Detect which cell encompasses the target text, then output its (x, y) center coordinate. 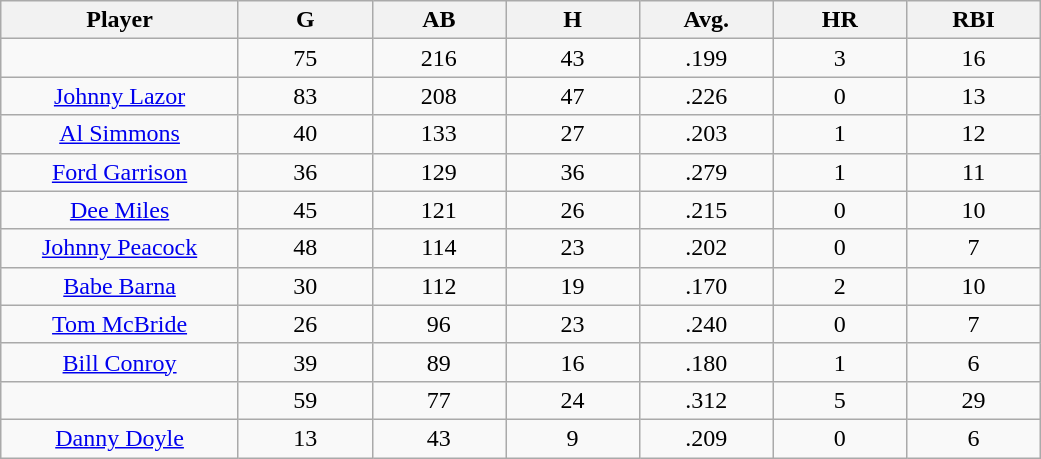
Tom McBride (120, 324)
3 (840, 58)
5 (840, 400)
129 (439, 172)
2 (840, 286)
48 (305, 248)
77 (439, 400)
.202 (706, 248)
208 (439, 96)
Johnny Lazor (120, 96)
83 (305, 96)
133 (439, 134)
24 (573, 400)
Babe Barna (120, 286)
96 (439, 324)
Avg. (706, 20)
59 (305, 400)
.180 (706, 362)
Player (120, 20)
.209 (706, 438)
.240 (706, 324)
Dee Miles (120, 210)
121 (439, 210)
11 (974, 172)
29 (974, 400)
Ford Garrison (120, 172)
.170 (706, 286)
Al Simmons (120, 134)
12 (974, 134)
Danny Doyle (120, 438)
HR (840, 20)
27 (573, 134)
.312 (706, 400)
216 (439, 58)
G (305, 20)
RBI (974, 20)
.215 (706, 210)
45 (305, 210)
AB (439, 20)
39 (305, 362)
75 (305, 58)
Bill Conroy (120, 362)
112 (439, 286)
19 (573, 286)
40 (305, 134)
Johnny Peacock (120, 248)
47 (573, 96)
.226 (706, 96)
.203 (706, 134)
30 (305, 286)
89 (439, 362)
9 (573, 438)
114 (439, 248)
.279 (706, 172)
.199 (706, 58)
H (573, 20)
